Return the [X, Y] coordinate for the center point of the cell that contains the specified text.  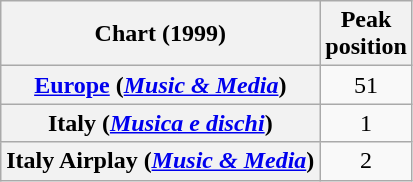
1 [366, 123]
Italy Airplay (Music & Media) [160, 161]
Italy (Musica e dischi) [160, 123]
Europe (Music & Media) [160, 85]
Chart (1999) [160, 34]
Peakposition [366, 34]
51 [366, 85]
2 [366, 161]
